Extract the (x, y) coordinate from the center of the cell holding the provided text.  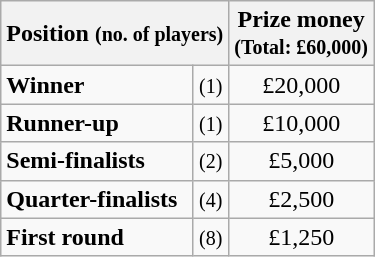
Position (no. of players) (115, 34)
Prize money(Total: £60,000) (302, 34)
£10,000 (302, 123)
Runner-up (97, 123)
£2,500 (302, 199)
Winner (97, 85)
£20,000 (302, 85)
£5,000 (302, 161)
(8) (211, 237)
(2) (211, 161)
Quarter-finalists (97, 199)
Semi-finalists (97, 161)
(4) (211, 199)
First round (97, 237)
£1,250 (302, 237)
